Search for the cell housing the specified text and yield its [x, y] center coordinate. 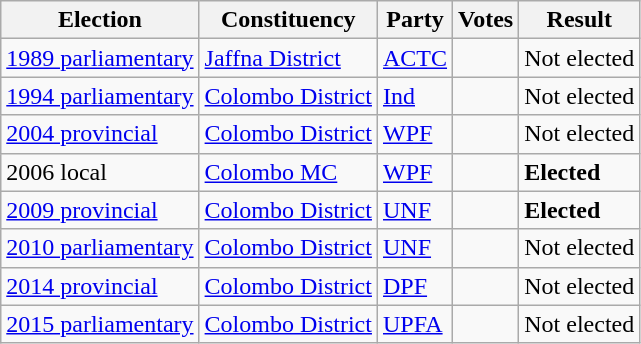
Votes [486, 20]
2009 provincial [100, 210]
Ind [414, 96]
1994 parliamentary [100, 96]
Jaffna District [288, 58]
2006 local [100, 172]
1989 parliamentary [100, 58]
Party [414, 20]
ACTC [414, 58]
DPF [414, 286]
Colombo MC [288, 172]
UPFA [414, 324]
2010 parliamentary [100, 248]
Constituency [288, 20]
2004 provincial [100, 134]
Result [580, 20]
Election [100, 20]
2014 provincial [100, 286]
2015 parliamentary [100, 324]
